Extract the (x, y) coordinate from the center of the cell holding the provided text.  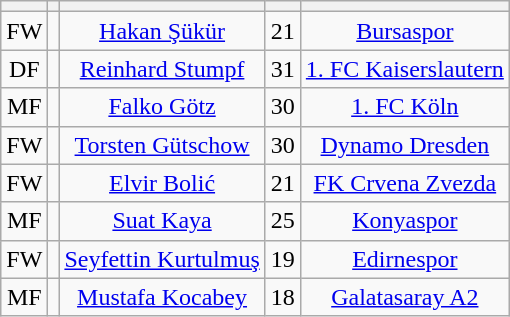
1. FC Kaiserslautern (404, 69)
18 (282, 297)
Edirnespor (404, 259)
Galatasaray A2 (404, 297)
25 (282, 221)
Elvir Bolić (162, 183)
Reinhard Stumpf (162, 69)
Hakan Şükür (162, 31)
Konyaspor (404, 221)
1. FC Köln (404, 107)
31 (282, 69)
Dynamo Dresden (404, 145)
19 (282, 259)
Torsten Gütschow (162, 145)
Suat Kaya (162, 221)
Mustafa Kocabey (162, 297)
Seyfettin Kurtulmuş (162, 259)
Falko Götz (162, 107)
Bursaspor (404, 31)
FK Crvena Zvezda (404, 183)
DF (24, 69)
